Provide the [X, Y] coordinate of the cell's center where the given text is located.  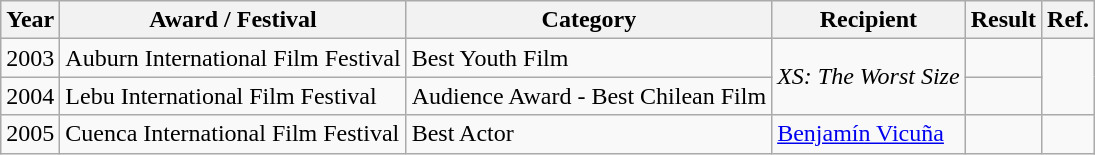
Benjamín Vicuña [869, 134]
Year [30, 20]
2005 [30, 134]
Auburn International Film Festival [233, 58]
Result [1003, 20]
Recipient [869, 20]
Award / Festival [233, 20]
Cuenca International Film Festival [233, 134]
Best Youth Film [588, 58]
2004 [30, 96]
2003 [30, 58]
XS: The Worst Size [869, 77]
Audience Award - Best Chilean Film [588, 96]
Ref. [1068, 20]
Category [588, 20]
Best Actor [588, 134]
Lebu International Film Festival [233, 96]
